Find where the given text appears and provide that cell's center as [x, y] coordinate. 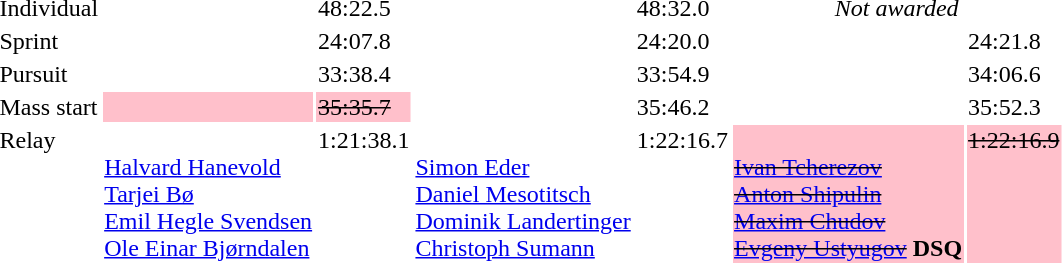
24:21.8 [1014, 41]
1:21:38.1 [364, 194]
24:07.8 [364, 41]
1:22:16.9 [1014, 194]
33:54.9 [682, 74]
1:22:16.7 [682, 194]
Ivan TcherezovAnton ShipulinMaxim ChudovEvgeny Ustyugov DSQ [848, 194]
35:46.2 [682, 107]
34:06.6 [1014, 74]
33:38.4 [364, 74]
24:20.0 [682, 41]
35:35.7 [364, 107]
35:52.3 [1014, 107]
Simon EderDaniel MesotitschDominik LandertingerChristoph Sumann [523, 194]
Halvard HanevoldTarjei BøEmil Hegle SvendsenOle Einar Bjørndalen [208, 194]
